Capture the cell that displays the provided text and extract its [x, y] central coordinate. 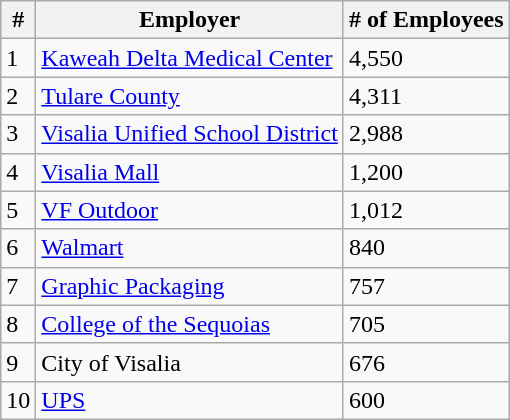
College of the Sequoias [190, 324]
5 [18, 210]
6 [18, 248]
8 [18, 324]
Tulare County [190, 96]
757 [426, 286]
UPS [190, 400]
3 [18, 134]
# [18, 20]
2 [18, 96]
1,012 [426, 210]
Kaweah Delta Medical Center [190, 58]
600 [426, 400]
9 [18, 362]
676 [426, 362]
4,550 [426, 58]
Visalia Unified School District [190, 134]
4 [18, 172]
705 [426, 324]
Graphic Packaging [190, 286]
City of Visalia [190, 362]
Employer [190, 20]
840 [426, 248]
# of Employees [426, 20]
Visalia Mall [190, 172]
VF Outdoor [190, 210]
1 [18, 58]
10 [18, 400]
4,311 [426, 96]
1,200 [426, 172]
Walmart [190, 248]
2,988 [426, 134]
7 [18, 286]
